Pinpoint the cell where the given text exists, returning its [X, Y] midpoint coordinate. 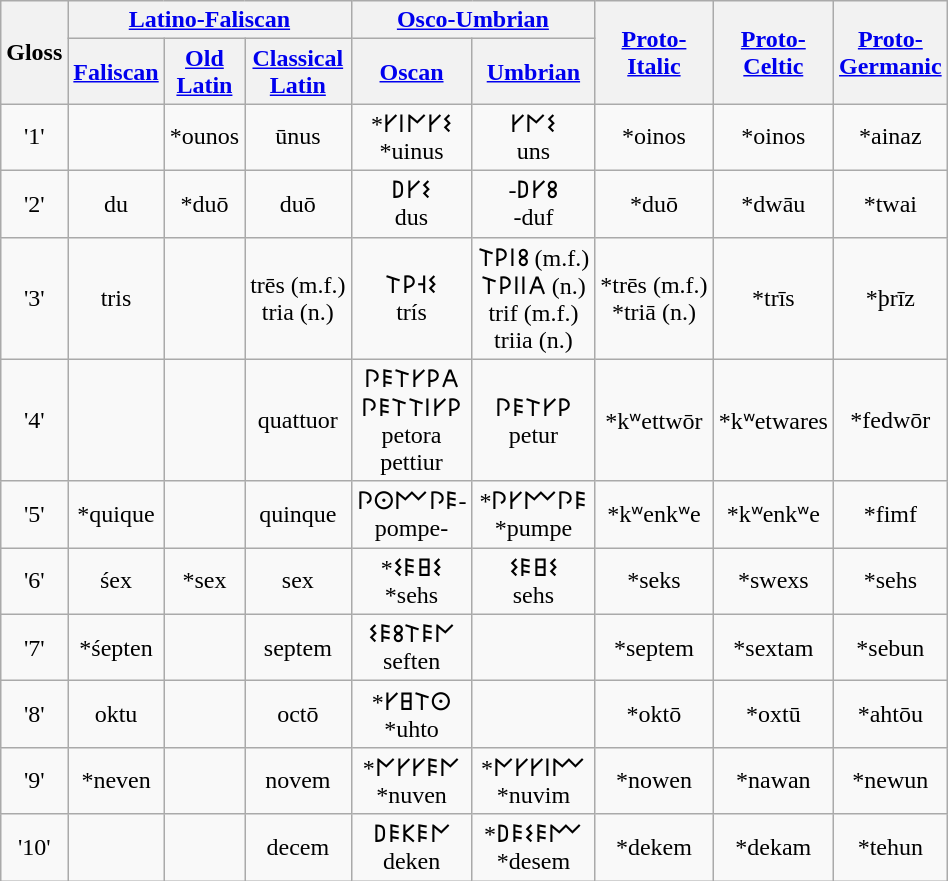
'8' [34, 714]
𐌕𐌓𐌝𐌔trís [412, 298]
*oktō [654, 714]
decem [298, 848]
-𐌃𐌖𐌚-duf [534, 204]
'4' [34, 420]
*dekam [773, 848]
Proto-Italic [654, 52]
*trīs [773, 298]
trēs (m.f.)tria (n.) [298, 298]
*kʷettwōr [654, 420]
𐌕𐌓𐌉𐌚 (m.f.)𐌕𐌓𐌉𐌉𐌀 (n.)trif (m.f.)triia (n.) [534, 298]
*𐌍𐌖𐌖𐌄𐌍*nuven [412, 780]
septem [298, 648]
Gloss [34, 52]
*fedwōr [890, 420]
'7' [34, 648]
Proto-Germanic [890, 52]
novem [298, 780]
*𐌃𐌄𐌔𐌄𐌌*desem [534, 848]
*quique [116, 514]
*twai [890, 204]
*tehun [890, 848]
*𐌖𐌇𐌕𐌏*uhto [412, 714]
Osco-Umbrian [473, 20]
*ounos [204, 138]
𐌃𐌄𐌊𐌄𐌍deken [412, 848]
oktu [116, 714]
*𐌐𐌖𐌌𐌐𐌄*pumpe [534, 514]
*þrīz [890, 298]
ūnus [298, 138]
OldLatin [204, 72]
*śepten [116, 648]
*neven [116, 780]
*ahtōu [890, 714]
*septem [654, 648]
'5' [34, 514]
*seks [654, 582]
'2' [34, 204]
'1' [34, 138]
*dwāu [773, 204]
duō [298, 204]
*𐌍𐌖𐌖𐌉𐌌*nuvim [534, 780]
*kʷetwares [773, 420]
śex [116, 582]
du [116, 204]
*sextam [773, 648]
Classical Latin [298, 72]
Latino-Faliscan [210, 20]
*sehs [890, 582]
quattuor [298, 420]
*swexs [773, 582]
Oscan [412, 72]
*𐌖𐌉𐌍𐌖𐌔*uinus [412, 138]
Faliscan [116, 72]
*dekem [654, 848]
'9' [34, 780]
𐌃𐌖𐌔dus [412, 204]
tris [116, 298]
𐌐𐌏𐌌𐌐𐌄-pompe- [412, 514]
*oxtū [773, 714]
*sebun [890, 648]
𐌔𐌄𐌚𐌕𐌄𐌍seften [412, 648]
*trēs (m.f.)*triā (n.) [654, 298]
𐌐𐌄𐌕𐌖𐌓petur [534, 420]
Proto-Celtic [773, 52]
quinque [298, 514]
*nawan [773, 780]
*sex [204, 582]
*fimf [890, 514]
*nowen [654, 780]
𐌔𐌄𐌇𐌔sehs [534, 582]
*ainaz [890, 138]
𐌖𐌍𐌔uns [534, 138]
*𐌔𐌄𐌇𐌔*sehs [412, 582]
'6' [34, 582]
Umbrian [534, 72]
octō [298, 714]
𐌐𐌄𐌕𐌖𐌓𐌀𐌐𐌄𐌕𐌕𐌉𐌖𐌓petorapettiur [412, 420]
*newun [890, 780]
sex [298, 582]
'10' [34, 848]
'3' [34, 298]
